Search for the cell housing the specified text and yield its (X, Y) center coordinate. 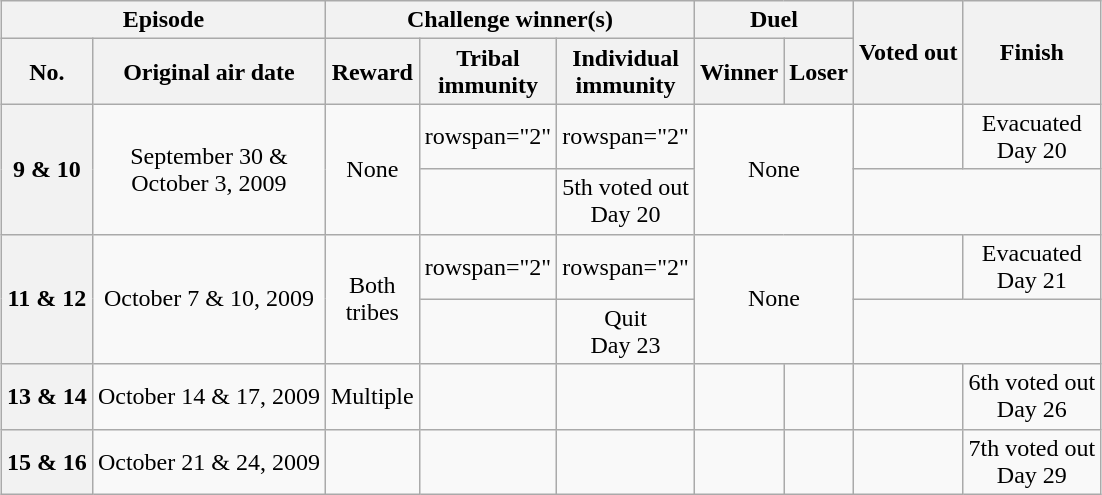
Bothtribes (372, 299)
October 7 & 10, 2009 (208, 299)
11 & 12 (46, 299)
Multiple (372, 396)
Tribalimmunity (488, 72)
EvacuatedDay 20 (1032, 136)
Loser (819, 72)
7th voted outDay 29 (1032, 462)
15 & 16 (46, 462)
Episode (163, 20)
Winner (738, 72)
EvacuatedDay 21 (1032, 266)
October 14 & 17, 2009 (208, 396)
Individualimmunity (626, 72)
5th voted outDay 20 (626, 202)
September 30 &October 3, 2009 (208, 169)
Duel (774, 20)
Reward (372, 72)
Original air date (208, 72)
Challenge winner(s) (510, 20)
Finish (1032, 52)
No. (46, 72)
6th voted outDay 26 (1032, 396)
9 & 10 (46, 169)
QuitDay 23 (626, 332)
13 & 14 (46, 396)
Voted out (908, 52)
October 21 & 24, 2009 (208, 462)
